Provide the [x, y] coordinate of the cell's center where the given text is located.  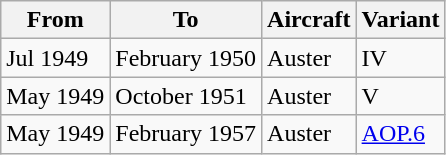
To [186, 20]
V [400, 96]
Aircraft [310, 20]
IV [400, 58]
Jul 1949 [56, 58]
October 1951 [186, 96]
Variant [400, 20]
February 1950 [186, 58]
From [56, 20]
February 1957 [186, 134]
AOP.6 [400, 134]
